Search for the cell housing the specified text and yield its [X, Y] center coordinate. 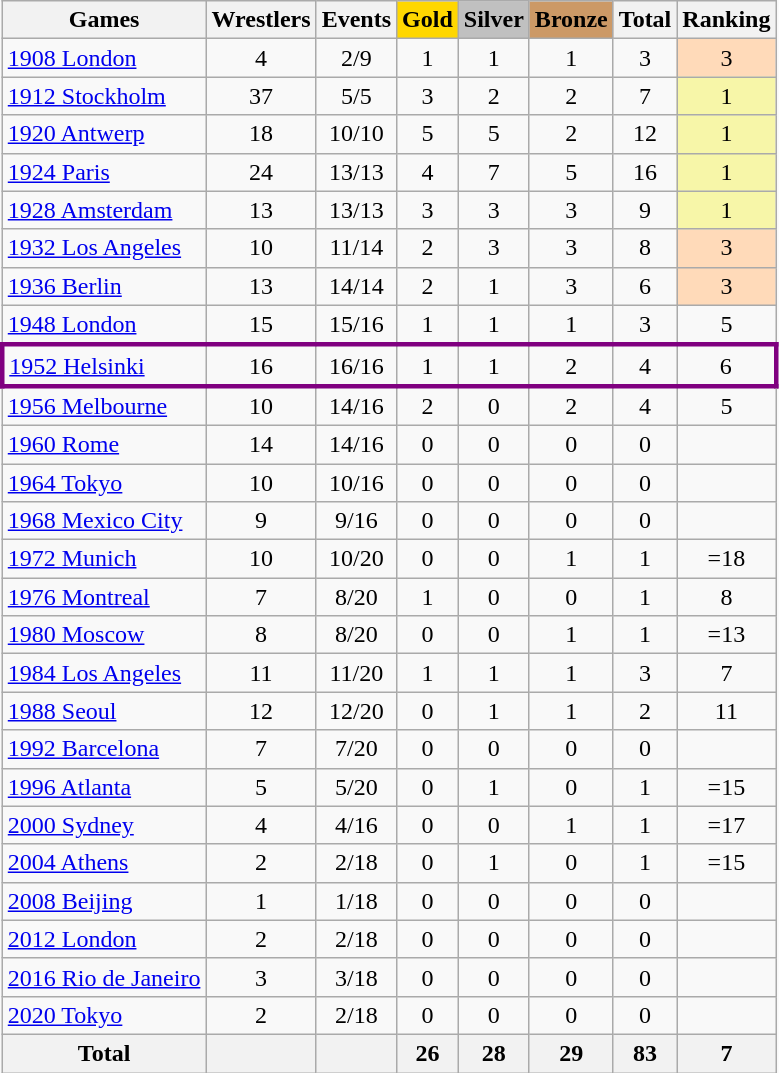
1960 Rome [104, 444]
2008 Beijing [104, 901]
15/16 [356, 325]
1972 Munich [104, 559]
1912 Stockholm [104, 96]
1952 Helsinki [104, 366]
1936 Berlin [104, 286]
1968 Mexico City [104, 521]
Wrestlers [261, 20]
1932 Los Angeles [104, 248]
1992 Barcelona [104, 749]
1956 Melbourne [104, 406]
26 [428, 1053]
2000 Sydney [104, 825]
2016 Rio de Janeiro [104, 977]
1948 London [104, 325]
5/5 [356, 96]
29 [571, 1053]
Events [356, 20]
1928 Amsterdam [104, 210]
11/20 [356, 673]
1988 Seoul [104, 711]
2020 Tokyo [104, 1015]
11/14 [356, 248]
9/16 [356, 521]
1984 Los Angeles [104, 673]
Games [104, 20]
14/14 [356, 286]
=13 [726, 635]
2012 London [104, 939]
1908 London [104, 58]
15 [261, 325]
Gold [428, 20]
12/20 [356, 711]
1920 Antwerp [104, 134]
2/9 [356, 58]
1976 Montreal [104, 597]
1996 Atlanta [104, 787]
3/18 [356, 977]
1924 Paris [104, 172]
4/16 [356, 825]
24 [261, 172]
1964 Tokyo [104, 483]
Bronze [571, 20]
1/18 [356, 901]
83 [645, 1053]
18 [261, 134]
Ranking [726, 20]
7/20 [356, 749]
28 [494, 1053]
10/20 [356, 559]
=18 [726, 559]
Silver [494, 20]
=17 [726, 825]
16/16 [356, 366]
14 [261, 444]
1980 Moscow [104, 635]
37 [261, 96]
10/10 [356, 134]
2004 Athens [104, 863]
10/16 [356, 483]
5/20 [356, 787]
